Return the [x, y] coordinate for the center point of the cell that contains the specified text.  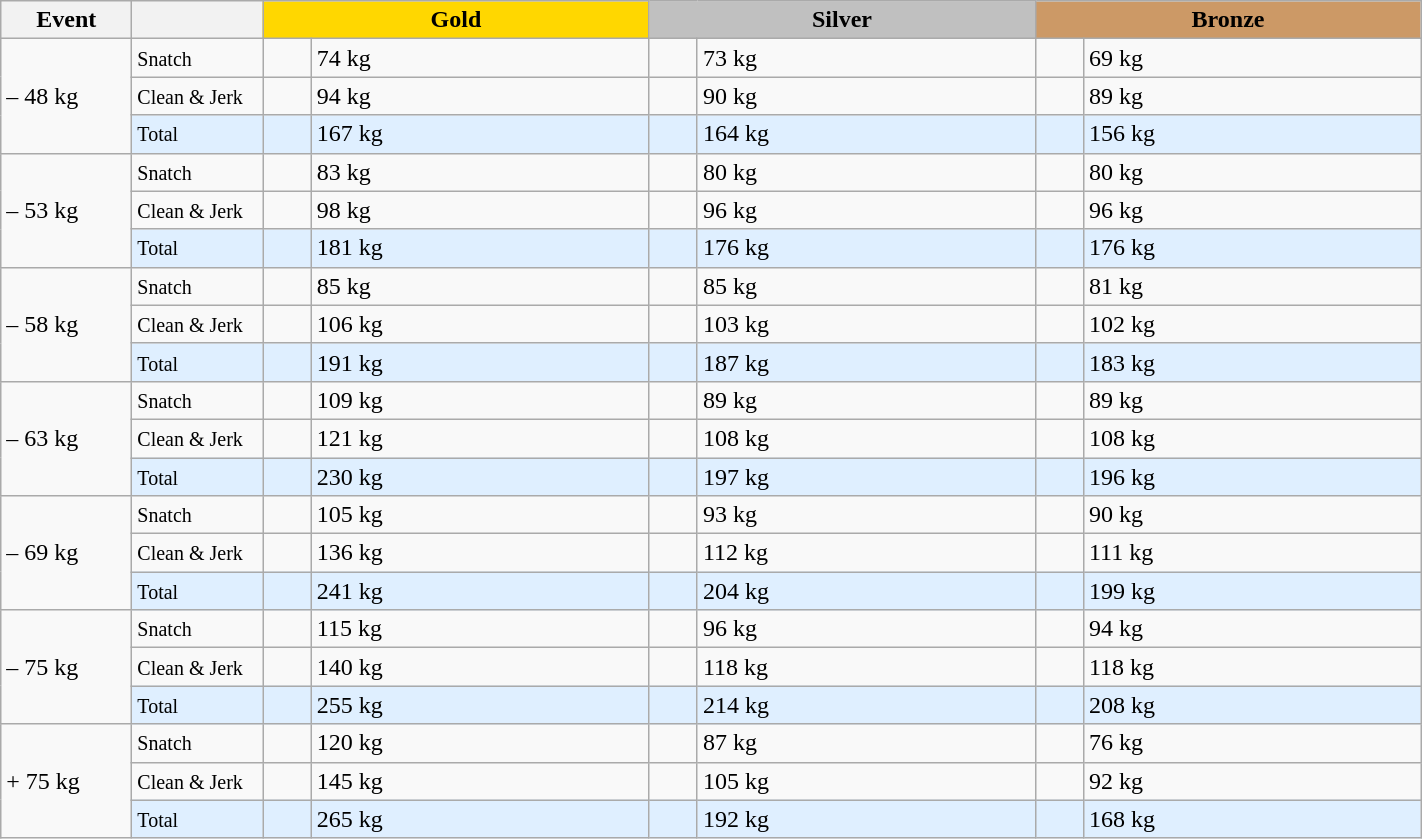
– 69 kg [66, 553]
73 kg [866, 58]
109 kg [480, 400]
69 kg [1252, 58]
– 75 kg [66, 667]
167 kg [480, 134]
187 kg [866, 362]
241 kg [480, 591]
76 kg [1252, 743]
145 kg [480, 781]
93 kg [866, 515]
168 kg [1252, 819]
183 kg [1252, 362]
196 kg [1252, 477]
136 kg [480, 553]
– 58 kg [66, 324]
255 kg [480, 705]
191 kg [480, 362]
102 kg [1252, 324]
92 kg [1252, 781]
74 kg [480, 58]
87 kg [866, 743]
120 kg [480, 743]
– 63 kg [66, 438]
214 kg [866, 705]
Gold [456, 20]
106 kg [480, 324]
98 kg [480, 210]
Silver [842, 20]
199 kg [1252, 591]
83 kg [480, 172]
197 kg [866, 477]
230 kg [480, 477]
+ 75 kg [66, 781]
81 kg [1252, 286]
– 48 kg [66, 96]
192 kg [866, 819]
111 kg [1252, 553]
121 kg [480, 438]
208 kg [1252, 705]
140 kg [480, 667]
Event [66, 20]
112 kg [866, 553]
– 53 kg [66, 210]
164 kg [866, 134]
115 kg [480, 629]
204 kg [866, 591]
156 kg [1252, 134]
Bronze [1228, 20]
103 kg [866, 324]
181 kg [480, 248]
265 kg [480, 819]
